Return the [X, Y] coordinate for the center point of the cell that contains the specified text.  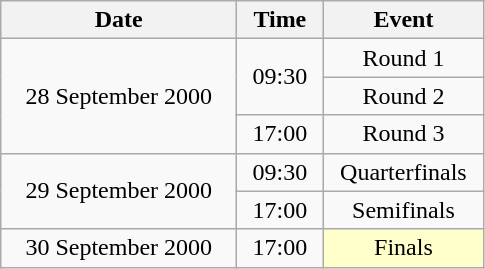
Semifinals [404, 210]
Time [280, 20]
Date [119, 20]
29 September 2000 [119, 191]
Quarterfinals [404, 172]
Round 3 [404, 134]
Finals [404, 248]
Round 2 [404, 96]
30 September 2000 [119, 248]
Event [404, 20]
28 September 2000 [119, 96]
Round 1 [404, 58]
